Search for the cell housing the specified text and yield its (x, y) center coordinate. 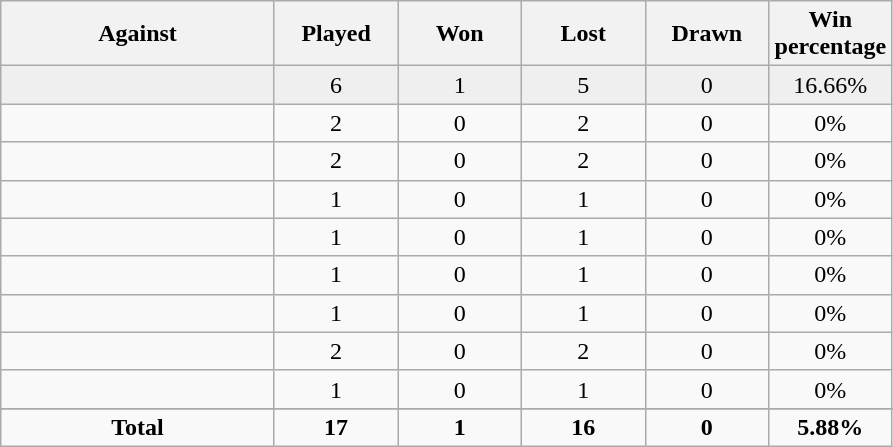
Against (138, 34)
Total (138, 427)
16.66% (831, 85)
Drawn (707, 34)
Won (460, 34)
16 (583, 427)
6 (336, 85)
Lost (583, 34)
Played (336, 34)
5 (583, 85)
5.88% (831, 427)
Win percentage (831, 34)
17 (336, 427)
